Output the [X, Y] coordinate of the center of the cell containing the given text.  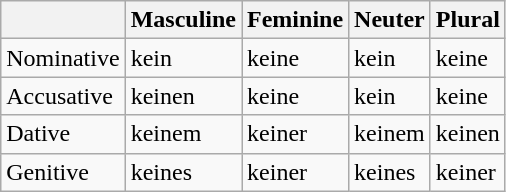
Genitive [63, 172]
Masculine [183, 20]
Feminine [296, 20]
Dative [63, 134]
Neuter [390, 20]
Plural [468, 20]
Accusative [63, 96]
Nominative [63, 58]
